From the cell containing the given text, extract its center point as [X, Y] coordinate. 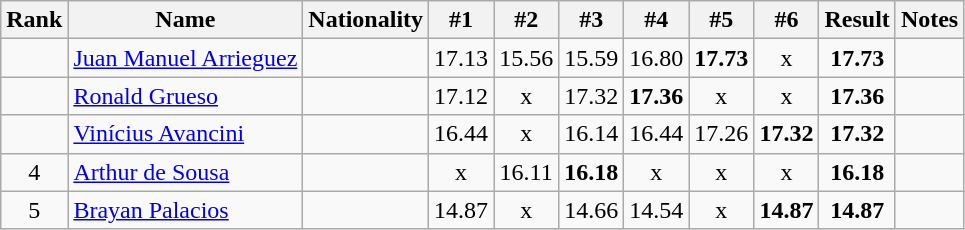
Vinícius Avancini [186, 134]
16.14 [592, 134]
Arthur de Sousa [186, 172]
17.26 [722, 134]
#5 [722, 20]
14.66 [592, 210]
Brayan Palacios [186, 210]
Name [186, 20]
Ronald Grueso [186, 96]
#1 [462, 20]
5 [34, 210]
#2 [526, 20]
4 [34, 172]
Notes [929, 20]
Rank [34, 20]
14.54 [656, 210]
16.11 [526, 172]
15.59 [592, 58]
Result [857, 20]
17.13 [462, 58]
#3 [592, 20]
16.80 [656, 58]
#6 [786, 20]
Nationality [366, 20]
15.56 [526, 58]
17.12 [462, 96]
Juan Manuel Arrieguez [186, 58]
#4 [656, 20]
